For the text-containing cell, return its midpoint in [x, y] coordinate format. 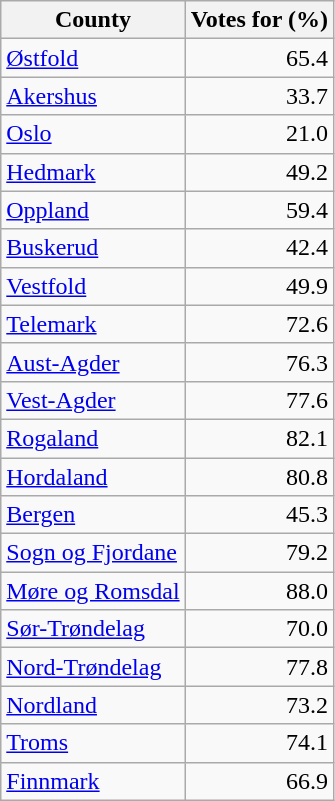
74.1 [259, 743]
79.2 [259, 553]
80.8 [259, 477]
Aust-Agder [93, 362]
Østfold [93, 58]
Rogaland [93, 438]
82.1 [259, 438]
Oppland [93, 210]
Hordaland [93, 477]
Sør-Trøndelag [93, 629]
Buskerud [93, 248]
70.0 [259, 629]
Bergen [93, 515]
Finnmark [93, 781]
49.2 [259, 172]
County [93, 20]
42.4 [259, 248]
Hedmark [93, 172]
Møre og Romsdal [93, 591]
Sogn og Fjordane [93, 553]
Nord-Trøndelag [93, 667]
72.6 [259, 324]
45.3 [259, 515]
Nordland [93, 705]
Troms [93, 743]
66.9 [259, 781]
Oslo [93, 134]
76.3 [259, 362]
77.8 [259, 667]
Votes for (%) [259, 20]
59.4 [259, 210]
Vestfold [93, 286]
Vest-Agder [93, 400]
33.7 [259, 96]
Akershus [93, 96]
65.4 [259, 58]
77.6 [259, 400]
21.0 [259, 134]
88.0 [259, 591]
49.9 [259, 286]
Telemark [93, 324]
73.2 [259, 705]
